From the cell containing the given text, extract its center point as (X, Y) coordinate. 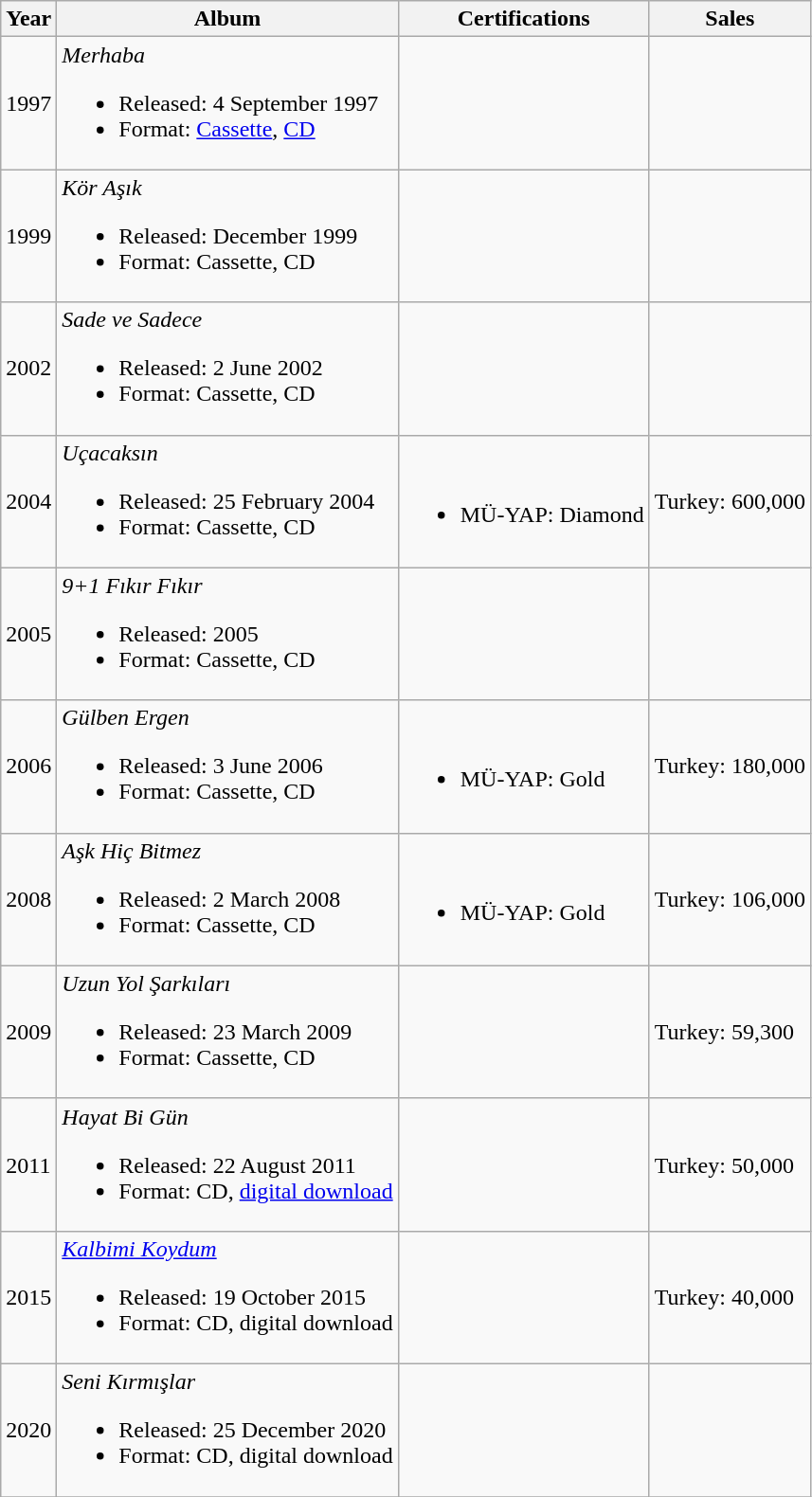
2004 (28, 501)
Kör AşıkReleased: December 1999Format: Cassette, CD (227, 236)
2008 (28, 899)
Turkey: 600,000 (730, 501)
Sales (730, 19)
2009 (28, 1032)
1999 (28, 236)
Sade ve SadeceReleased: 2 June 2002Format: Cassette, CD (227, 369)
Gülben ErgenReleased: 3 June 2006Format: Cassette, CD (227, 767)
UçacaksınReleased: 25 February 2004Format: Cassette, CD (227, 501)
Year (28, 19)
Kalbimi KoydumReleased: 19 October 2015Format: CD, digital download (227, 1297)
Aşk Hiç BitmezReleased: 2 March 2008Format: Cassette, CD (227, 899)
2006 (28, 767)
MÜ-YAP: Diamond (523, 501)
Turkey: 106,000 (730, 899)
Uzun Yol ŞarkılarıReleased: 23 March 2009Format: Cassette, CD (227, 1032)
2002 (28, 369)
9+1 Fıkır FıkırReleased: 2005Format: Cassette, CD (227, 634)
2005 (28, 634)
Turkey: 180,000 (730, 767)
2020 (28, 1430)
Album (227, 19)
Turkey: 40,000 (730, 1297)
2011 (28, 1164)
Hayat Bi GünReleased: 22 August 2011Format: CD, digital download (227, 1164)
Seni KırmışlarReleased: 25 December 2020Format: CD, digital download (227, 1430)
2015 (28, 1297)
Certifications (523, 19)
1997 (28, 103)
Turkey: 50,000 (730, 1164)
Turkey: 59,300 (730, 1032)
MerhabaReleased: 4 September 1997Format: Cassette, CD (227, 103)
